From the cell containing the given text, extract its center point as (x, y) coordinate. 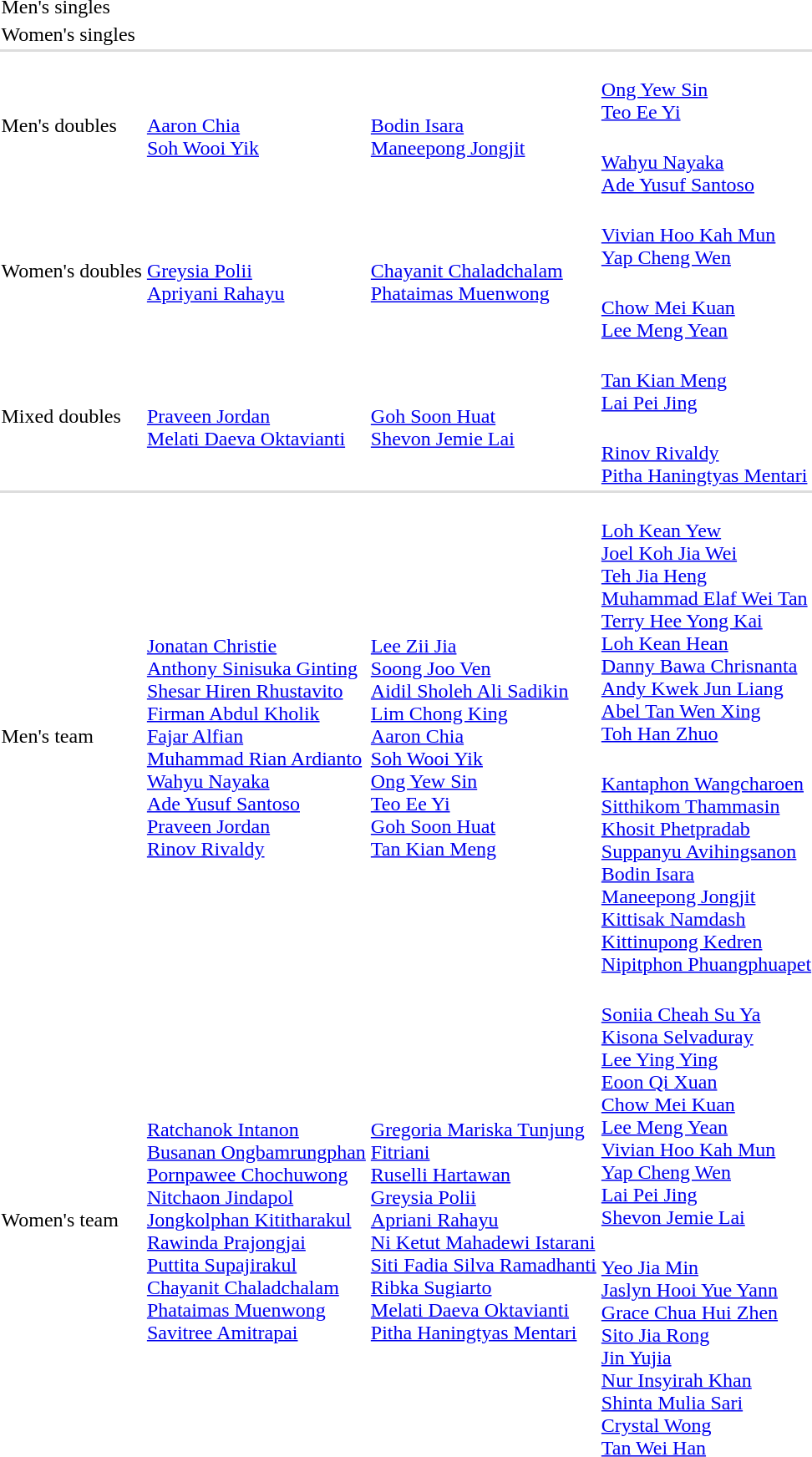
Tan Kian MengLai Pei Jing (706, 380)
Ong Yew SinTeo Ee Yi (706, 89)
Chow Mei KuanLee Meng Yean (706, 307)
Bodin IsaraManeepong Jongjit (483, 125)
Vivian Hoo Kah MunYap Cheng Wen (706, 235)
Soniia Cheah Su YaKisona SelvadurayLee Ying YingEoon Qi XuanChow Mei KuanLee Meng YeanVivian Hoo Kah MunYap Cheng WenLai Pei JingShevon Jemie Lai (706, 1104)
Goh Soon HuatShevon Jemie Lai (483, 416)
Aaron ChiaSoh Wooi Yik (256, 125)
Greysia PoliiApriyani Rahayu (256, 271)
Women's singles (72, 34)
Chayanit ChaladchalamPhataimas Muenwong (483, 271)
Rinov RivaldyPitha Haningtyas Mentari (706, 453)
Praveen JordanMelati Daeva Oktavianti (256, 416)
Men's doubles (72, 125)
Lee Zii JiaSoong Joo VenAidil Sholeh Ali SadikinLim Chong KingAaron ChiaSoh Wooi YikOng Yew SinTeo Ee YiGoh Soon HuatTan Kian Meng (483, 736)
Women's doubles (72, 271)
Men's team (72, 736)
Wahyu NayakaAde Yusuf Santoso (706, 162)
Mixed doubles (72, 416)
